Pinpoint the cell where the given text exists, returning its [X, Y] midpoint coordinate. 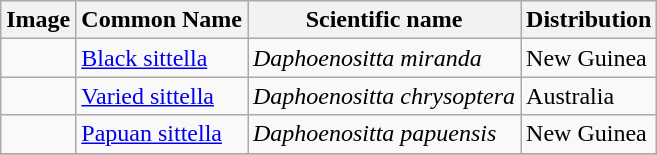
Daphoenositta chrysoptera [384, 96]
Black sittella [162, 58]
Daphoenositta papuensis [384, 134]
Papuan sittella [162, 134]
Common Name [162, 20]
Image [38, 20]
Distribution [589, 20]
Scientific name [384, 20]
Varied sittella [162, 96]
Daphoenositta miranda [384, 58]
Australia [589, 96]
